Find where the given text appears and provide that cell's center as [x, y] coordinate. 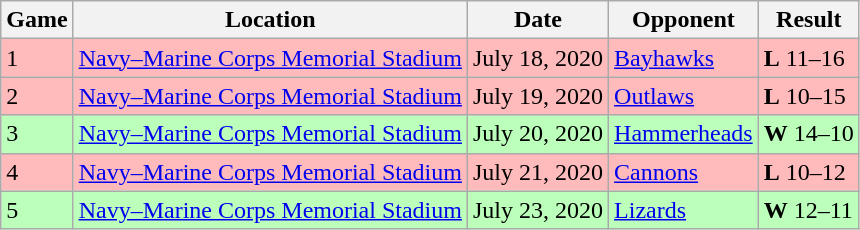
Bayhawks [684, 58]
L 11–16 [808, 58]
4 [37, 172]
Hammerheads [684, 134]
5 [37, 210]
July 19, 2020 [538, 96]
July 21, 2020 [538, 172]
July 23, 2020 [538, 210]
2 [37, 96]
Lizards [684, 210]
Opponent [684, 20]
3 [37, 134]
1 [37, 58]
L 10–15 [808, 96]
Outlaws [684, 96]
L 10–12 [808, 172]
July 20, 2020 [538, 134]
Cannons [684, 172]
Game [37, 20]
W 14–10 [808, 134]
W 12–11 [808, 210]
July 18, 2020 [538, 58]
Location [270, 20]
Result [808, 20]
Date [538, 20]
